Find where the given text appears and provide that cell's center as (x, y) coordinate. 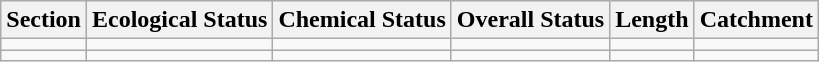
Chemical Status (362, 20)
Catchment (756, 20)
Ecological Status (179, 20)
Overall Status (530, 20)
Section (44, 20)
Length (652, 20)
